Provide the (x, y) coordinate of the cell's center where the given text is located.  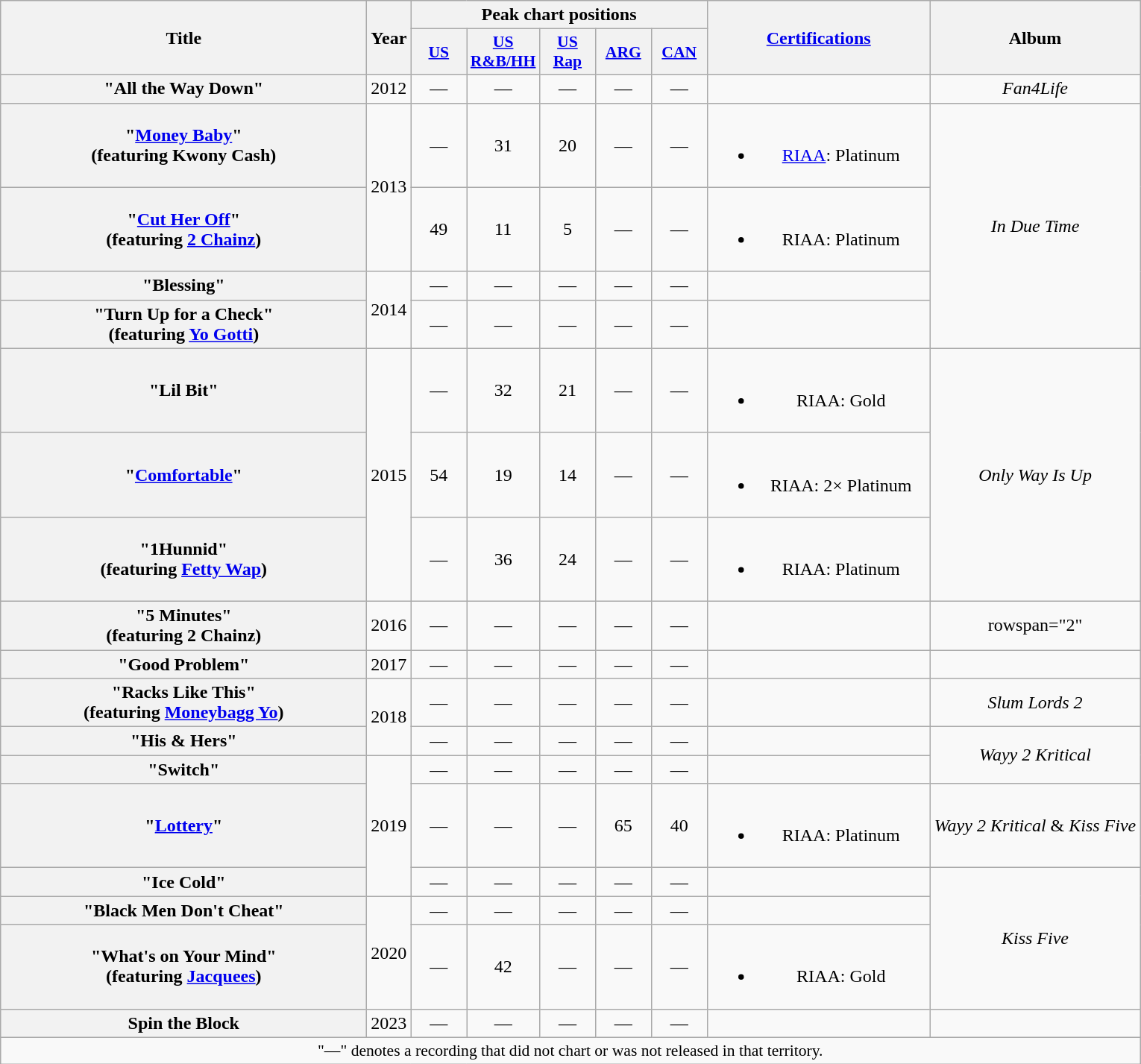
36 (503, 559)
"1Hunnid" (featuring Fetty Wap) (183, 559)
"Money Baby" (featuring Kwony Cash) (183, 145)
"What's on Your Mind" (featuring Jacquees) (183, 966)
5 (567, 230)
ARG (623, 52)
RIAA: 2× Platinum (819, 474)
2017 (389, 664)
rowspan="2" (1035, 625)
Wayy 2 Kritical & Kiss Five (1035, 826)
"5 Minutes"(featuring 2 Chainz) (183, 625)
Fan4Life (1035, 89)
Only Way Is Up (1035, 474)
"His & Hers" (183, 741)
42 (503, 966)
"Lottery" (183, 826)
2014 (389, 310)
Year (389, 37)
Kiss Five (1035, 938)
Wayy 2 Kritical (1035, 755)
CAN (679, 52)
USRap (567, 52)
2023 (389, 1023)
49 (439, 230)
21 (567, 391)
"Cut Her Off" (featuring 2 Chainz) (183, 230)
"Racks Like This"(featuring Moneybagg Yo) (183, 702)
US (439, 52)
Album (1035, 37)
In Due Time (1035, 225)
"Comfortable" (183, 474)
Peak chart positions (559, 15)
2016 (389, 625)
65 (623, 826)
"Blessing" (183, 286)
19 (503, 474)
2015 (389, 474)
Title (183, 37)
Spin the Block (183, 1023)
40 (679, 826)
"—" denotes a recording that did not chart or was not released in that territory. (570, 1051)
2019 (389, 826)
14 (567, 474)
2018 (389, 717)
54 (439, 474)
32 (503, 391)
US R&B/HH (503, 52)
2012 (389, 89)
20 (567, 145)
"All the Way Down" (183, 89)
"Ice Cold" (183, 882)
"Lil Bit" (183, 391)
31 (503, 145)
24 (567, 559)
Slum Lords 2 (1035, 702)
Certifications (819, 37)
"Switch" (183, 769)
"Turn Up for a Check" (featuring Yo Gotti) (183, 324)
2013 (389, 187)
"Good Problem" (183, 664)
"Black Men Don't Cheat" (183, 910)
2020 (389, 953)
11 (503, 230)
